Pinpoint the cell where the given text exists, returning its [X, Y] midpoint coordinate. 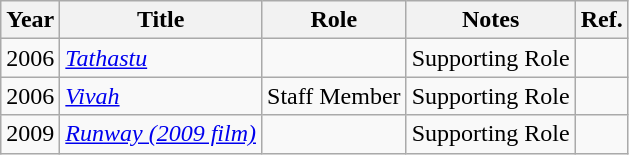
2009 [30, 134]
Role [334, 20]
Notes [490, 20]
Runway (2009 film) [161, 134]
Vivah [161, 96]
Tathastu [161, 58]
Title [161, 20]
Ref. [602, 20]
Year [30, 20]
Staff Member [334, 96]
